Output the [x, y] coordinate of the center of the cell containing the given text.  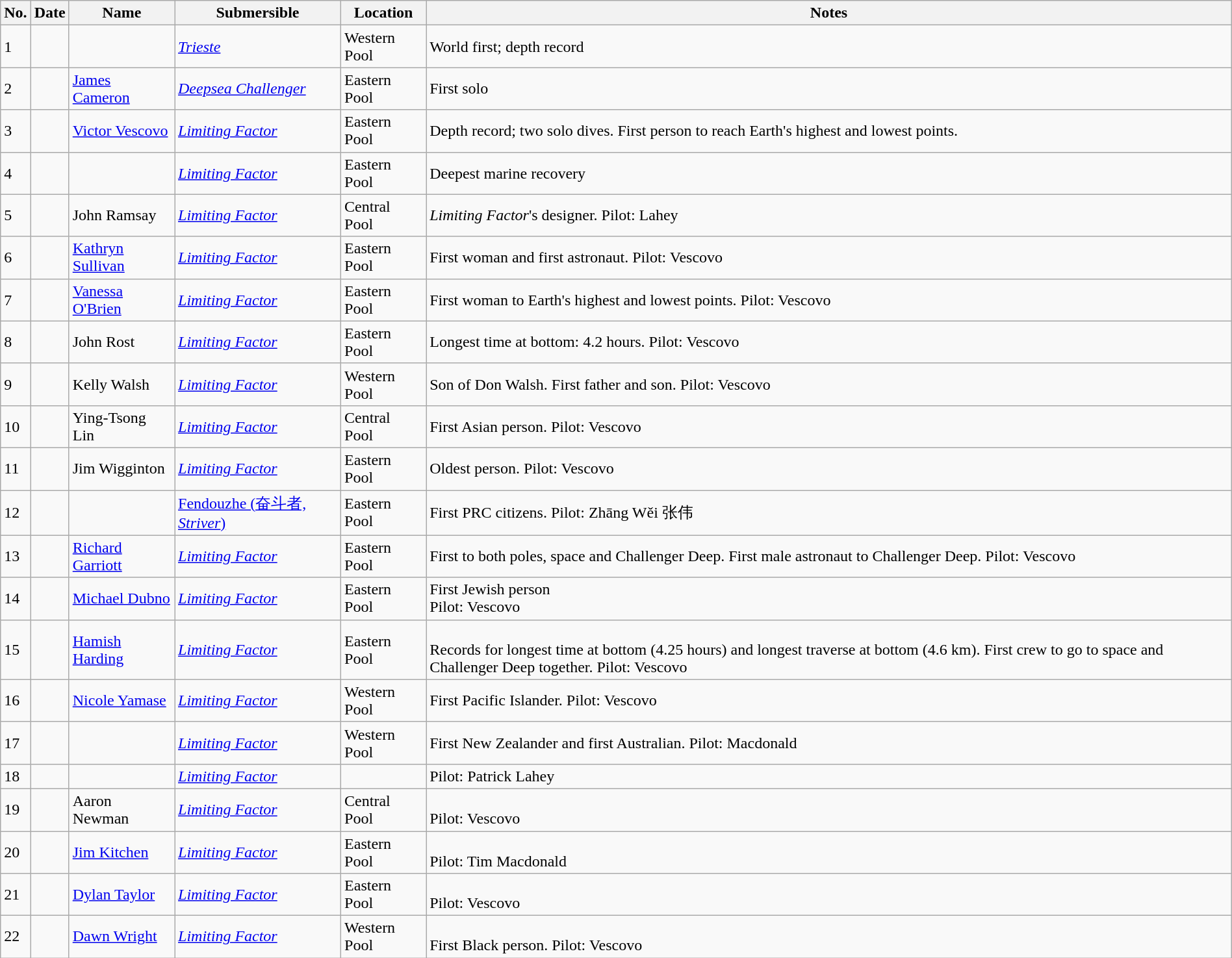
12 [16, 512]
10 [16, 426]
8 [16, 342]
First solo [829, 88]
11 [16, 469]
Fendouzhe (奋斗者, Striver) [257, 512]
Limiting Factor's designer. Pilot: Lahey [829, 216]
14 [16, 599]
Dawn Wright [122, 937]
Pilot: Tim Macdonald [829, 852]
Jim Wigginton [122, 469]
Location [383, 13]
Aaron Newman [122, 809]
Submersible [257, 13]
5 [16, 216]
Longest time at bottom: 4.2 hours. Pilot: Vescovo [829, 342]
Trieste [257, 47]
First woman to Earth's highest and lowest points. Pilot: Vescovo [829, 300]
7 [16, 300]
Son of Don Walsh. First father and son. Pilot: Vescovo [829, 384]
Deepest marine recovery [829, 173]
No. [16, 13]
Kelly Walsh [122, 384]
Pilot: Patrick Lahey [829, 776]
Oldest person. Pilot: Vescovo [829, 469]
Michael Dubno [122, 599]
Hamish Harding [122, 649]
Name [122, 13]
22 [16, 937]
First to both poles, space and Challenger Deep. First male astronaut to Challenger Deep. Pilot: Vescovo [829, 556]
First Pacific Islander. Pilot: Vescovo [829, 700]
First woman and first astronaut. Pilot: Vescovo [829, 257]
John Ramsay [122, 216]
Deepsea Challenger [257, 88]
16 [16, 700]
1 [16, 47]
First Asian person. Pilot: Vescovo [829, 426]
13 [16, 556]
Notes [829, 13]
Date [49, 13]
Kathryn Sullivan [122, 257]
Depth record; two solo dives. First person to reach Earth's highest and lowest points. [829, 131]
17 [16, 743]
Nicole Yamase [122, 700]
21 [16, 895]
Jim Kitchen [122, 852]
6 [16, 257]
World first; depth record [829, 47]
Victor Vescovo [122, 131]
4 [16, 173]
9 [16, 384]
19 [16, 809]
First New Zealander and first Australian. Pilot: Macdonald [829, 743]
3 [16, 131]
2 [16, 88]
20 [16, 852]
Vanessa O'Brien [122, 300]
First Jewish personPilot: Vescovo [829, 599]
18 [16, 776]
15 [16, 649]
First Black person. Pilot: Vescovo [829, 937]
James Cameron [122, 88]
Richard Garriott [122, 556]
Ying-Tsong Lin [122, 426]
First PRC citizens. Pilot: Zhāng Wěi 张伟 [829, 512]
Dylan Taylor [122, 895]
John Rost [122, 342]
